Detect which cell encompasses the target text, then output its (x, y) center coordinate. 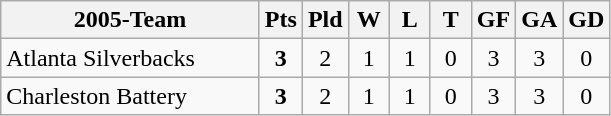
GF (493, 20)
Charleston Battery (130, 96)
T (450, 20)
L (410, 20)
Pld (325, 20)
GD (586, 20)
2005-Team (130, 20)
Pts (280, 20)
Atlanta Silverbacks (130, 58)
GA (540, 20)
W (368, 20)
